Locate the cell with the specified text and output its (x, y) center coordinate. 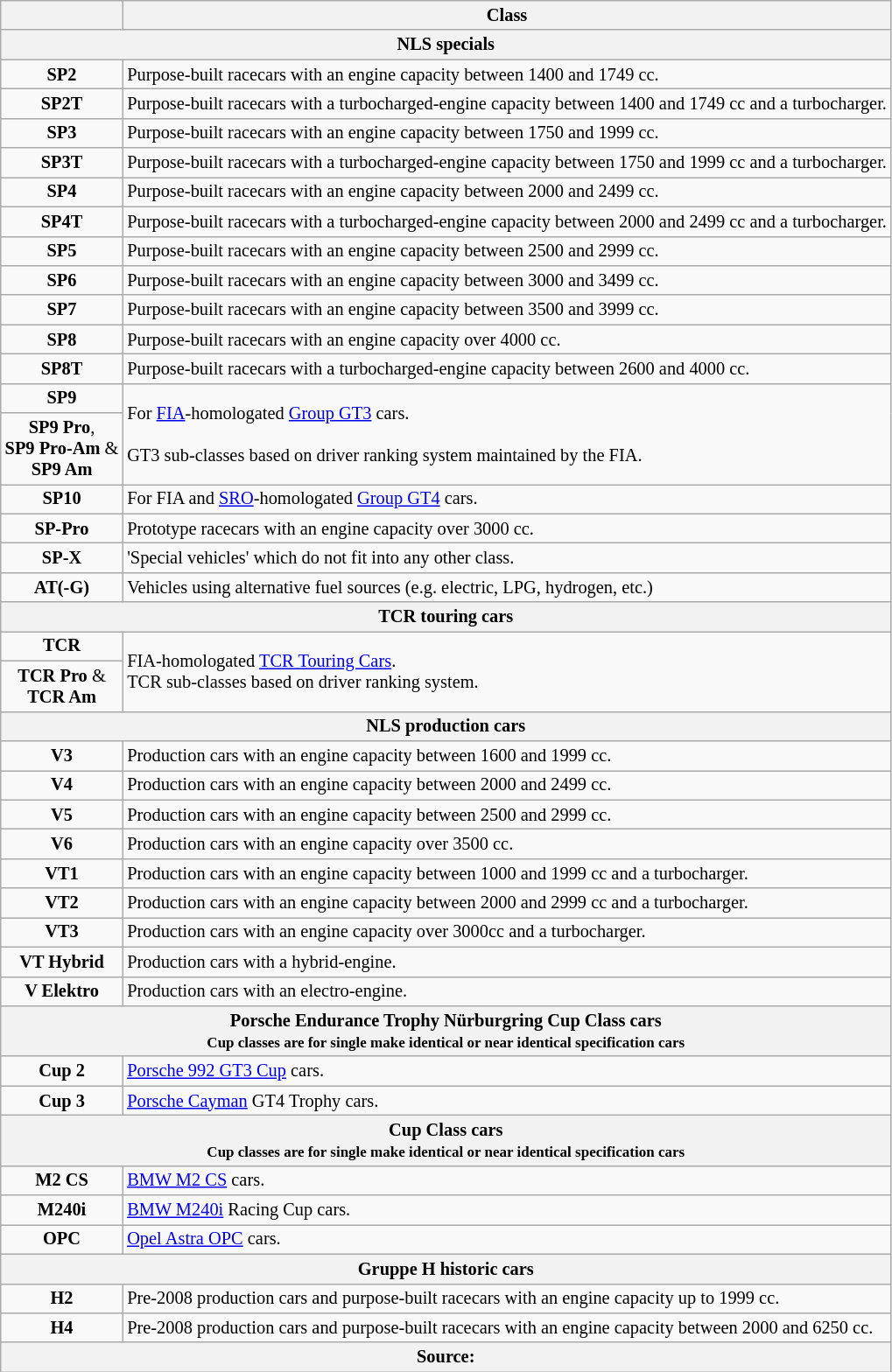
Production cars with an engine capacity between 2500 and 2999 cc. (506, 815)
VT1 (62, 873)
SP9 (62, 398)
TCR (62, 646)
Vehicles using alternative fuel sources (e.g. electric, LPG, hydrogen, etc.) (506, 587)
Prototype racecars with an engine capacity over 3000 cc. (506, 528)
SP8T (62, 368)
Production cars with an engine capacity between 2000 and 2499 cc. (506, 785)
Purpose-built racecars with a turbocharged-engine capacity between 2000 and 2499 cc and a turbocharger. (506, 221)
M2 CS (62, 1180)
Purpose-built racecars with an engine capacity between 3000 and 3499 cc. (506, 280)
SP-X (62, 557)
Production cars with an engine capacity between 1600 and 1999 cc. (506, 755)
H2 (62, 1298)
SP9 Pro, SP9 Pro-Am & SP9 Am (62, 449)
SP3T (62, 163)
VT Hybrid (62, 962)
Pre-2008 production cars and purpose-built racecars with an engine capacity between 2000 and 6250 cc. (506, 1327)
Purpose-built racecars with an engine capacity between 2500 and 2999 cc. (506, 251)
For FIA-homologated Group GT3 cars. GT3 sub-classes based on driver ranking system maintained by the FIA. (506, 434)
Production cars with an engine capacity over 3000cc and a turbocharger. (506, 932)
Purpose-built racecars with a turbocharged-engine capacity between 1750 and 1999 cc and a turbocharger. (506, 163)
Porsche Endurance Trophy Nürburgring Cup Class carsCup classes are for single make identical or near identical specification cars (446, 1031)
Production cars with an engine capacity between 2000 and 2999 cc and a turbocharger. (506, 903)
TCR touring cars (446, 617)
V4 (62, 785)
Gruppe H historic cars (446, 1269)
Production cars with an engine capacity over 3500 cc. (506, 843)
M240i (62, 1210)
Purpose-built racecars with a turbocharged-engine capacity between 1400 and 1749 cc and a turbocharger. (506, 103)
Purpose-built racecars with an engine capacity between 2000 and 2499 cc. (506, 192)
Purpose-built racecars with an engine capacity over 4000 cc. (506, 339)
For FIA and SRO-homologated Group GT4 cars. (506, 499)
Porsche 992 GT3 Cup cars. (506, 1071)
BMW M240i Racing Cup cars. (506, 1210)
NLS production cars (446, 726)
VT3 (62, 932)
FIA-homologated TCR Touring Cars. TCR sub-classes based on driver ranking system. (506, 670)
Production cars with an engine capacity between 1000 and 1999 cc and a turbocharger. (506, 873)
Cup 2 (62, 1071)
Purpose-built racecars with an engine capacity between 1400 and 1749 cc. (506, 74)
Cup Class cars Cup classes are for single make identical or near identical specification cars (446, 1140)
Cup 3 (62, 1101)
TCR Pro & TCR Am (62, 686)
'Special vehicles' which do not fit into any other class. (506, 557)
OPC (62, 1239)
H4 (62, 1327)
BMW M2 CS cars. (506, 1180)
Purpose-built racecars with an engine capacity between 3500 and 3999 cc. (506, 310)
Pre-2008 production cars and purpose-built racecars with an engine capacity up to 1999 cc. (506, 1298)
NLS specials (446, 45)
SP8 (62, 339)
SP2 (62, 74)
Class (506, 15)
SP7 (62, 310)
Purpose-built racecars with an engine capacity between 1750 and 1999 cc. (506, 133)
SP3 (62, 133)
Purpose-built racecars with a turbocharged-engine capacity between 2600 and 4000 cc. (506, 368)
SP5 (62, 251)
SP4T (62, 221)
V Elektro (62, 991)
VT2 (62, 903)
Production cars with a hybrid-engine. (506, 962)
V6 (62, 843)
Source: (446, 1357)
V5 (62, 815)
Production cars with an electro-engine. (506, 991)
SP-Pro (62, 528)
Porsche Cayman GT4 Trophy cars. (506, 1101)
SP4 (62, 192)
SP6 (62, 280)
AT(-G) (62, 587)
V3 (62, 755)
Opel Astra OPC cars. (506, 1239)
SP2T (62, 103)
SP10 (62, 499)
